Detect which cell encompasses the target text, then output its [X, Y] center coordinate. 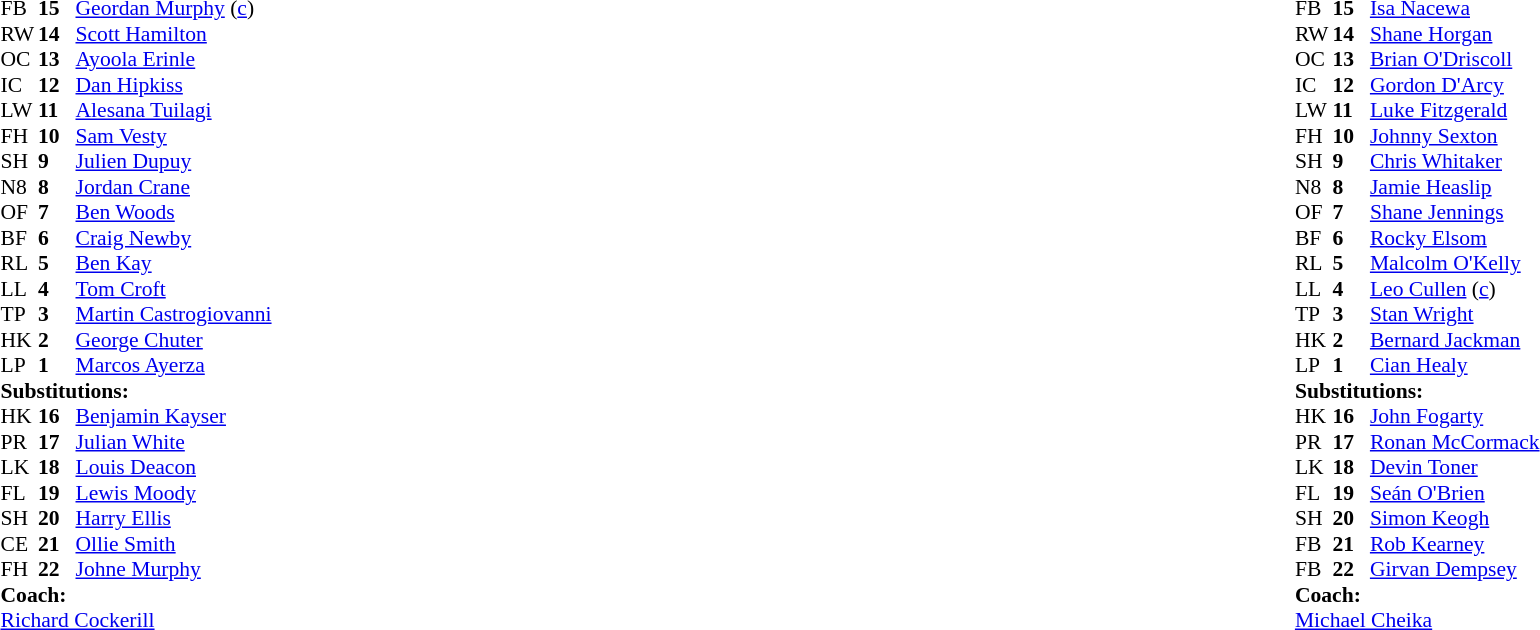
Johnny Sexton [1455, 136]
Jordan Crane [174, 187]
Stan Wright [1455, 315]
Scott Hamilton [174, 34]
Lewis Moody [174, 493]
Bernard Jackman [1455, 340]
Simon Keogh [1455, 519]
Tom Croft [174, 289]
Dan Hipkiss [174, 85]
George Chuter [174, 340]
Girvan Dempsey [1455, 569]
Marcos Ayerza [174, 365]
Ronan McCormack [1455, 442]
Louis Deacon [174, 467]
Ollie Smith [174, 544]
Cian Healy [1455, 365]
Ben Kay [174, 263]
Julien Dupuy [174, 161]
Chris Whitaker [1455, 161]
Rocky Elsom [1455, 238]
Ben Woods [174, 213]
Martin Castrogiovanni [174, 315]
Julian White [174, 442]
Shane Jennings [1455, 213]
Shane Horgan [1455, 34]
John Fogarty [1455, 417]
Seán O'Brien [1455, 493]
Gordon D'Arcy [1455, 85]
Jamie Heaslip [1455, 187]
CE [19, 544]
Brian O'Driscoll [1455, 59]
Harry Ellis [174, 519]
Ayoola Erinle [174, 59]
Craig Newby [174, 238]
Benjamin Kayser [174, 417]
Devin Toner [1455, 467]
Johne Murphy [174, 569]
Sam Vesty [174, 136]
Malcolm O'Kelly [1455, 263]
Leo Cullen (c) [1455, 289]
Alesana Tuilagi [174, 111]
Luke Fitzgerald [1455, 111]
Rob Kearney [1455, 544]
